Determine the [x, y] coordinate at the center of the cell enclosing the given text.  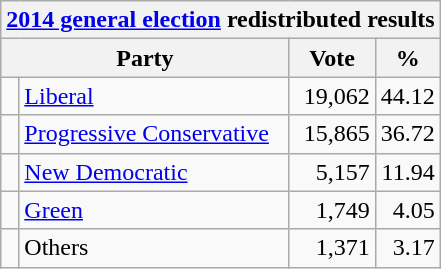
4.05 [408, 210]
Green [154, 210]
Progressive Conservative [154, 134]
Party [145, 58]
3.17 [408, 248]
36.72 [408, 134]
% [408, 58]
1,371 [332, 248]
44.12 [408, 96]
Liberal [154, 96]
1,749 [332, 210]
New Democratic [154, 172]
11.94 [408, 172]
2014 general election redistributed results [220, 20]
5,157 [332, 172]
Others [154, 248]
Vote [332, 58]
15,865 [332, 134]
19,062 [332, 96]
